Provide the [x, y] coordinate of the cell's center where the given text is located.  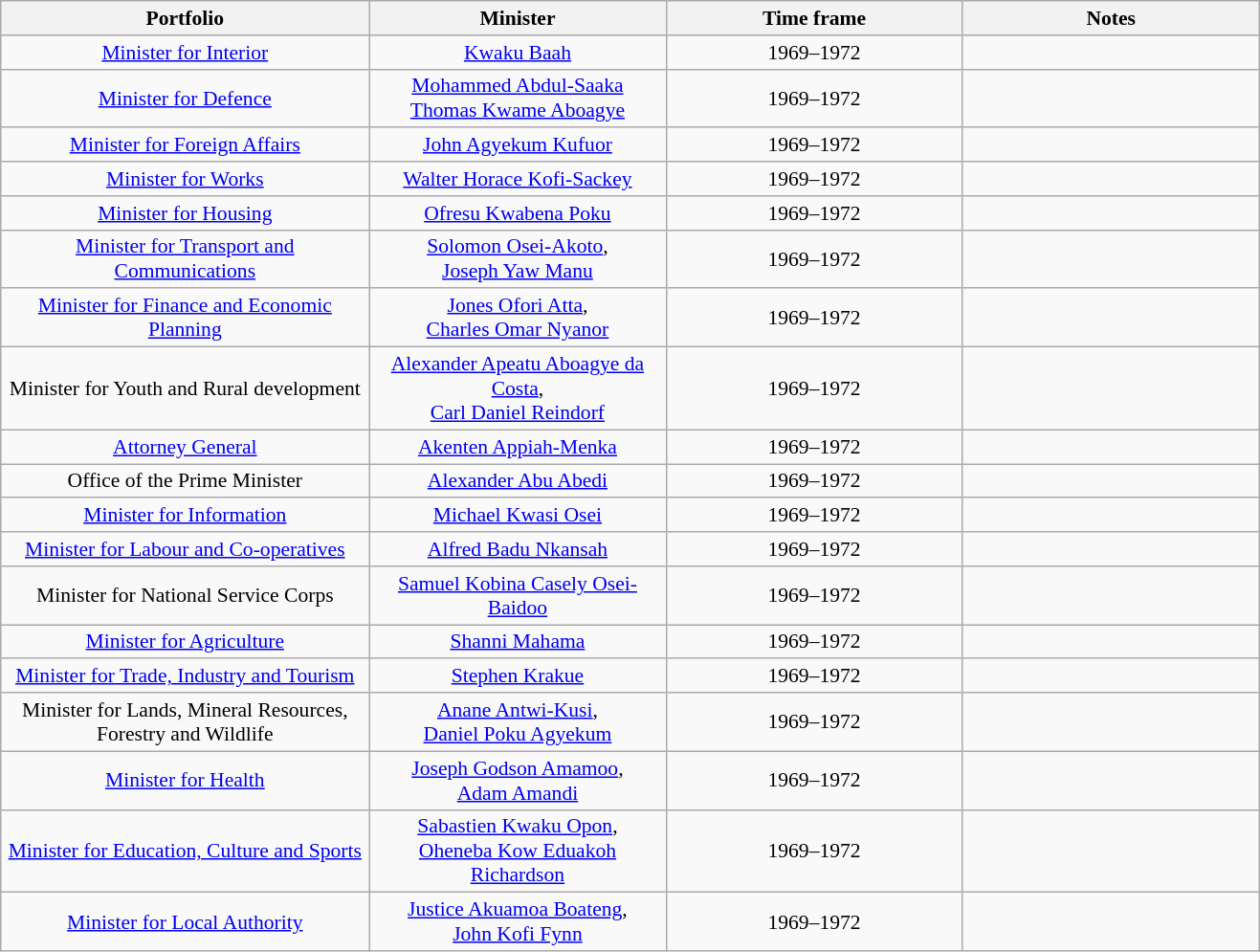
Minister for Health [186, 781]
Portfolio [186, 18]
Kwaku Baah [518, 53]
Notes [1111, 18]
Minister for Labour and Co-operatives [186, 549]
Minister for National Service Corps [186, 595]
John Agyekum Kufuor [518, 145]
Time frame [814, 18]
Joseph Godson Amamoo,Adam Amandi [518, 781]
Alfred Badu Nkansah [518, 549]
Anane Antwi-Kusi,Daniel Poku Agyekum [518, 721]
Minister for Lands, Mineral Resources, Forestry and Wildlife [186, 721]
Minister for Education, Culture and Sports [186, 852]
Justice Akuamoa Boateng,John Kofi Fynn [518, 922]
Minister for Trade, Industry and Tourism [186, 676]
Minister for Information [186, 516]
Shanni Mahama [518, 642]
Minister for Agriculture [186, 642]
Minister for Housing [186, 213]
Alexander Abu Abedi [518, 481]
Stephen Krakue [518, 676]
Samuel Kobina Casely Osei-Baidoo [518, 595]
Office of the Prime Minister [186, 481]
Minister for Defence [186, 98]
Attorney General [186, 447]
Minister for Youth and Rural development [186, 388]
Minister [518, 18]
Ofresu Kwabena Poku [518, 213]
Minister for Interior [186, 53]
Alexander Apeatu Aboagye da Costa,Carl Daniel Reindorf [518, 388]
Akenten Appiah-Menka [518, 447]
Solomon Osei-Akoto,Joseph Yaw Manu [518, 258]
Michael Kwasi Osei [518, 516]
Mohammed Abdul-SaakaThomas Kwame Aboagye [518, 98]
Minister for Local Authority [186, 922]
Minister for Transport and Communications [186, 258]
Minister for Works [186, 179]
Sabastien Kwaku Opon,Oheneba Kow Eduakoh Richardson [518, 852]
Jones Ofori Atta,Charles Omar Nyanor [518, 318]
Minister for Finance and Economic Planning [186, 318]
Minister for Foreign Affairs [186, 145]
Walter Horace Kofi-Sackey [518, 179]
